Find where the given text appears and provide that cell's center as [x, y] coordinate. 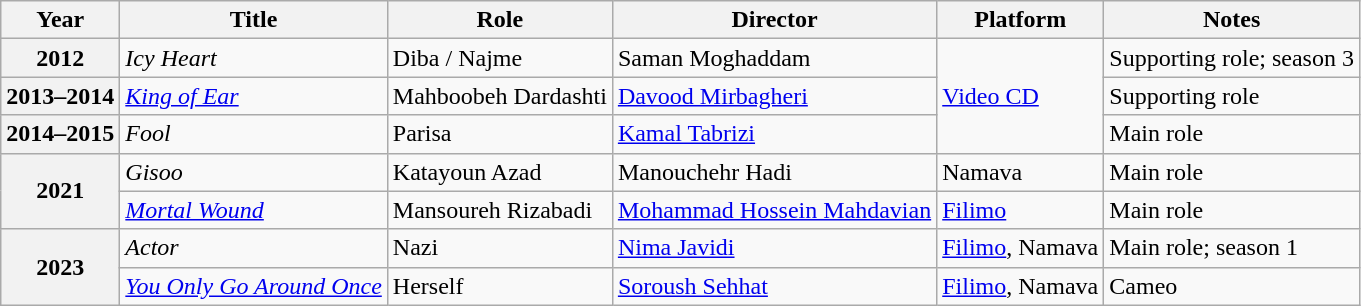
Nazi [500, 248]
Davood Mirbagheri [774, 96]
2023 [60, 267]
Namava [1020, 172]
King of Ear [254, 96]
2013–2014 [60, 96]
Mahboobeh Dardashti [500, 96]
Saman Moghaddam [774, 58]
Cameo [1232, 286]
Nima Javidi [774, 248]
Platform [1020, 20]
Year [60, 20]
Actor [254, 248]
Katayoun Azad [500, 172]
Mortal Wound [254, 210]
2012 [60, 58]
Icy Heart [254, 58]
Director [774, 20]
Mansoureh Rizabadi [500, 210]
Herself [500, 286]
Title [254, 20]
Main role; season 1 [1232, 248]
Diba / Najme [500, 58]
Soroush Sehhat [774, 286]
Notes [1232, 20]
You Only Go Around Once [254, 286]
Parisa [500, 134]
Supporting role; season 3 [1232, 58]
Gisoo [254, 172]
Supporting role [1232, 96]
Fool [254, 134]
2021 [60, 191]
2014–2015 [60, 134]
Filimo [1020, 210]
Video CD [1020, 96]
Manouchehr Hadi [774, 172]
Role [500, 20]
Kamal Tabrizi [774, 134]
Mohammad Hossein Mahdavian [774, 210]
